Return (x, y) of the center of cell containing provided text 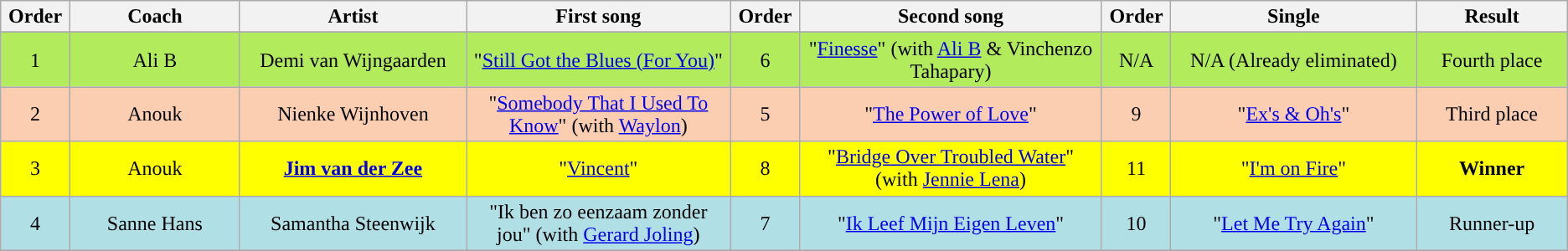
7 (766, 223)
Sanne Hans (154, 223)
"Ik ben zo eenzaam zonder jou" (with Gerard Joling) (598, 223)
Ali B (154, 60)
"Finesse" (with Ali B & Vinchenzo Tahapary) (952, 60)
N/A (1136, 60)
"Vincent" (598, 169)
Third place (1492, 114)
"Still Got the Blues (For You)" (598, 60)
"Ik Leef Mijn Eigen Leven" (952, 223)
4 (35, 223)
Artist (353, 17)
Runner-up (1492, 223)
"Ex's & Oh's" (1293, 114)
2 (35, 114)
"I'm on Fire" (1293, 169)
8 (766, 169)
Coach (154, 17)
Fourth place (1492, 60)
1 (35, 60)
"Bridge Over Troubled Water" (with Jennie Lena) (952, 169)
3 (35, 169)
9 (1136, 114)
"The Power of Love" (952, 114)
First song (598, 17)
Winner (1492, 169)
5 (766, 114)
Nienke Wijnhoven (353, 114)
"Let Me Try Again" (1293, 223)
Jim van der Zee (353, 169)
N/A (Already eliminated) (1293, 60)
Second song (952, 17)
10 (1136, 223)
6 (766, 60)
Demi van Wijngaarden (353, 60)
11 (1136, 169)
Samantha Steenwijk (353, 223)
Single (1293, 17)
Result (1492, 17)
"Somebody That I Used To Know" (with Waylon) (598, 114)
